Search for the cell housing the specified text and yield its [X, Y] center coordinate. 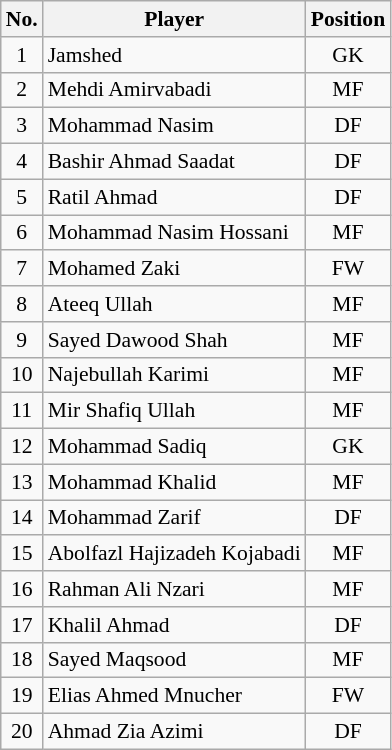
No. [22, 19]
3 [22, 126]
6 [22, 233]
4 [22, 162]
2 [22, 90]
Position [348, 19]
Abolfazl Hajizadeh Kojabadi [174, 554]
Sayed Dawood Shah [174, 340]
Ratil Ahmad [174, 197]
8 [22, 304]
12 [22, 447]
5 [22, 197]
Mohammad Zarif [174, 518]
16 [22, 589]
1 [22, 55]
14 [22, 518]
18 [22, 660]
7 [22, 269]
Mohammad Sadiq [174, 447]
Mohammad Nasim Hossani [174, 233]
Jamshed [174, 55]
Mir Shafiq Ullah [174, 411]
Bashir Ahmad Saadat [174, 162]
10 [22, 375]
Mehdi Amirvabadi [174, 90]
Mohammad Khalid [174, 482]
Khalil Ahmad [174, 625]
Ahmad Zia Azimi [174, 732]
13 [22, 482]
Sayed Maqsood [174, 660]
Player [174, 19]
Mohammad Nasim [174, 126]
Ateeq Ullah [174, 304]
Rahman Ali Nzari [174, 589]
Elias Ahmed Mnucher [174, 696]
19 [22, 696]
11 [22, 411]
9 [22, 340]
20 [22, 732]
17 [22, 625]
15 [22, 554]
Mohamed Zaki [174, 269]
Najebullah Karimi [174, 375]
